Return the [X, Y] coordinate for the center point of the cell that contains the specified text.  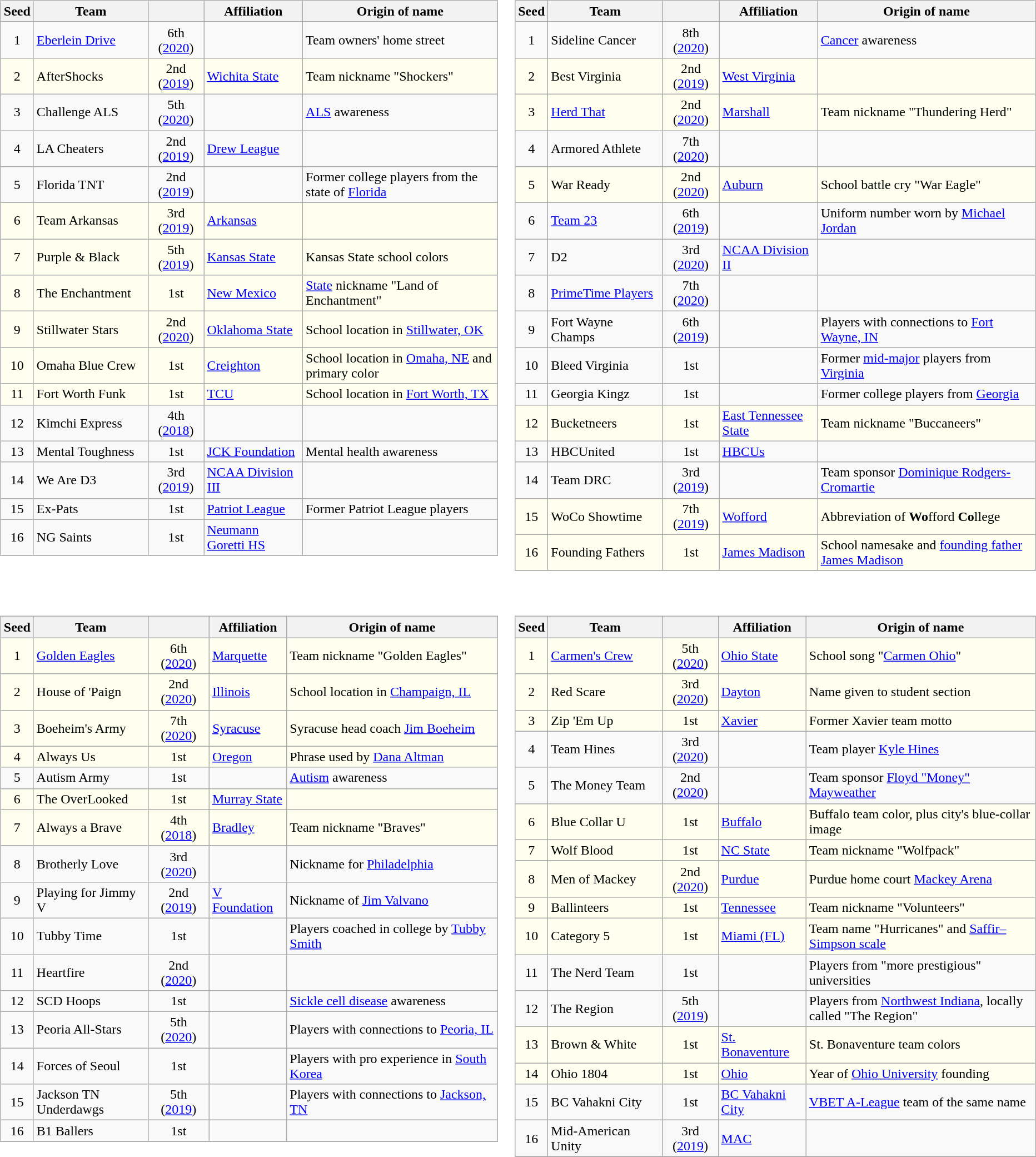
Miami (FL) [762, 936]
Autism awareness [392, 778]
Bleed Virginia [605, 366]
School namesake and founding father James Madison [927, 553]
Bradley [248, 827]
Playing for Jimmy V [91, 900]
We Are D3 [91, 480]
Tennessee [762, 907]
Players from "more prestigious" universities [920, 972]
James Madison [768, 553]
School location in Omaha, NE and primary color [400, 366]
JCK Foundation [253, 451]
Mental Toughness [91, 451]
NCAA Division II [768, 257]
Red Scare [605, 692]
Stillwater Stars [91, 329]
TCU [253, 394]
D2 [605, 257]
Brotherly Love [91, 864]
Syracuse head coach Jim Boeheim [392, 728]
Omaha Blue Crew [91, 366]
NG Saints [91, 537]
Former Patriot League players [400, 509]
Sickle cell disease awareness [392, 1001]
Auburn [768, 185]
Ohio 1804 [605, 1074]
Herd That [605, 112]
Heartfire [91, 972]
SCD Hoops [91, 1001]
Former mid-major players from Virginia [927, 366]
Carmen's Crew [605, 656]
Team DRC [605, 480]
St. Bonaventure team colors [920, 1045]
Team nickname "Braves" [392, 827]
Illinois [248, 692]
Florida TNT [91, 185]
Marquette [248, 656]
Team sponsor Dominique Rodgers-Cromartie [927, 480]
ALS awareness [400, 112]
Team nickname "Volunteers" [920, 907]
Mid-American Unity [605, 1139]
Murray State [248, 799]
Team nickname "Shockers" [400, 76]
Name given to student section [920, 692]
Neumann Goretti HS [253, 537]
Team 23 [605, 221]
Always a Brave [91, 827]
The Region [605, 1009]
Cancer awareness [927, 40]
Fort Wayne Champs [605, 329]
Category 5 [605, 936]
Buffalo team color, plus city's blue-collar image [920, 822]
Autism Army [91, 778]
Drew League [253, 148]
Ohio [762, 1074]
NCAA Division III [253, 480]
Team nickname "Buccaneers" [927, 423]
Kansas State school colors [400, 257]
Always Us [91, 757]
Blue Collar U [605, 822]
Team nickname "Thundering Herd" [927, 112]
Bucketneers [605, 423]
Georgia Kingz [605, 394]
Team name "Hurricanes" and Saffir–Simpson scale [920, 936]
Former Xavier team motto [920, 721]
Team Hines [605, 749]
The OverLooked [91, 799]
Tubby Time [91, 936]
War Ready [605, 185]
Purdue [762, 878]
Boeheim's Army [91, 728]
Xavier [762, 721]
HBCUnited [605, 451]
Men of Mackey [605, 878]
The Enchantment [91, 294]
B1 Ballers [91, 1131]
Uniform number worn by Michael Jordan [927, 221]
Brown & White [605, 1045]
The Nerd Team [605, 972]
Forces of Seoul [91, 1066]
Abbreviation of Wofford College [927, 516]
VBET A-League team of the same name [920, 1102]
School song "Carmen Ohio" [920, 656]
Jackson TN Underdawgs [91, 1102]
Patriot League [253, 509]
Dayton [762, 692]
Former college players from Georgia [927, 394]
St. Bonaventure [762, 1045]
Team player Kyle Hines [920, 749]
Mental health awareness [400, 451]
Players coached in college by Tubby Smith [392, 936]
Sideline Cancer [605, 40]
Ex-Pats [91, 509]
8th (2020) [691, 40]
East Tennessee State [768, 423]
School battle cry "War Eagle" [927, 185]
Team nickname "Wolfpack" [920, 850]
Fort Worth Funk [91, 394]
New Mexico [253, 294]
Arkansas [253, 221]
Wolf Blood [605, 850]
Ballinteers [605, 907]
7th (2019) [691, 516]
MAC [762, 1139]
Players from Northwest Indiana, locally called "The Region" [920, 1009]
Peoria All-Stars [91, 1030]
Team sponsor Floyd "Money" Mayweather [920, 785]
Nickname of Jim Valvano [392, 900]
Players with pro experience in South Korea [392, 1066]
V Foundation [248, 900]
PrimeTime Players [605, 294]
School location in Stillwater, OK [400, 329]
Founding Fathers [605, 553]
Team nickname "Golden Eagles" [392, 656]
Challenge ALS [91, 112]
NC State [762, 850]
Best Virginia [605, 76]
Purple & Black [91, 257]
Buffalo [762, 822]
Players with connections to Peoria, IL [392, 1030]
Purdue home court Mackey Arena [920, 878]
Kansas State [253, 257]
West Virginia [768, 76]
Phrase used by Dana Altman [392, 757]
Syracuse [248, 728]
Kimchi Express [91, 423]
Players with connections to Jackson, TN [392, 1102]
School location in Champaign, IL [392, 692]
Wichita State [253, 76]
Eberlein Drive [91, 40]
Oregon [248, 757]
Players with connections to Fort Wayne, IN [927, 329]
The Money Team [605, 785]
Team owners' home street [400, 40]
AfterShocks [91, 76]
Wofford [768, 516]
Golden Eagles [91, 656]
Oklahoma State [253, 329]
Zip 'Em Up [605, 721]
Year of Ohio University founding [920, 1074]
Creighton [253, 366]
Ohio State [762, 656]
Former college players from the state of Florida [400, 185]
LA Cheaters [91, 148]
House of 'Paign [91, 692]
HBCUs [768, 451]
Marshall [768, 112]
State nickname "Land of Enchantment" [400, 294]
School location in Fort Worth, TX [400, 394]
Team Arkansas [91, 221]
Nickname for Philadelphia [392, 864]
WoCo Showtime [605, 516]
Armored Athlete [605, 148]
